Find where the given text appears and provide that cell's center as (X, Y) coordinate. 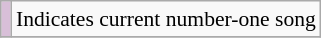
Indicates current number-one song (166, 19)
